Return [x, y] of the center of cell containing provided text 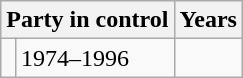
Party in control [88, 20]
Years [208, 20]
1974–1996 [94, 58]
